Search for the cell housing the specified text and yield its [X, Y] center coordinate. 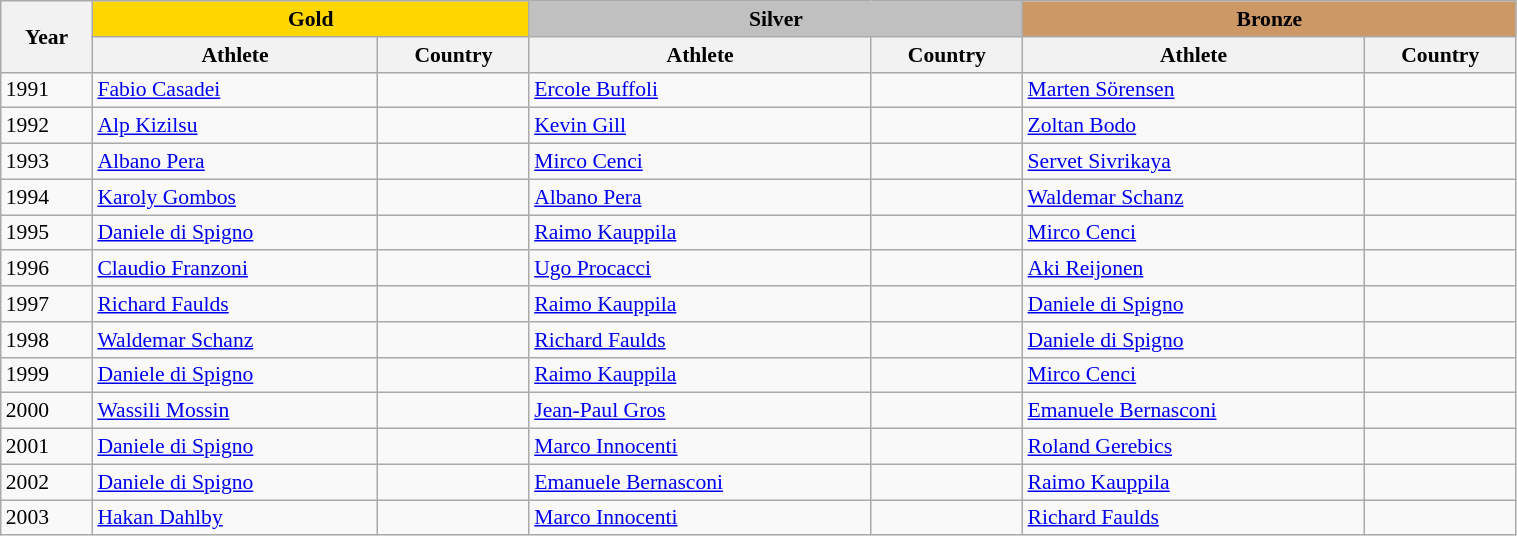
1997 [47, 304]
Aki Reijonen [1194, 269]
Marten Sörensen [1194, 90]
Wassili Mossin [234, 411]
1994 [47, 197]
Fabio Casadei [234, 90]
1996 [47, 269]
1991 [47, 90]
2002 [47, 482]
Alp Kizilsu [234, 126]
Roland Gerebics [1194, 447]
1999 [47, 375]
1993 [47, 162]
Zoltan Bodo [1194, 126]
Claudio Franzoni [234, 269]
Ercole Buffoli [700, 90]
1992 [47, 126]
Hakan Dahlby [234, 518]
Silver [776, 19]
Karoly Gombos [234, 197]
Gold [310, 19]
2000 [47, 411]
Kevin Gill [700, 126]
Jean-Paul Gros [700, 411]
2001 [47, 447]
Year [47, 36]
1998 [47, 340]
1995 [47, 233]
Bronze [1270, 19]
Ugo Procacci [700, 269]
2003 [47, 518]
Servet Sivrikaya [1194, 162]
